From the cell containing the given text, extract its center point as (x, y) coordinate. 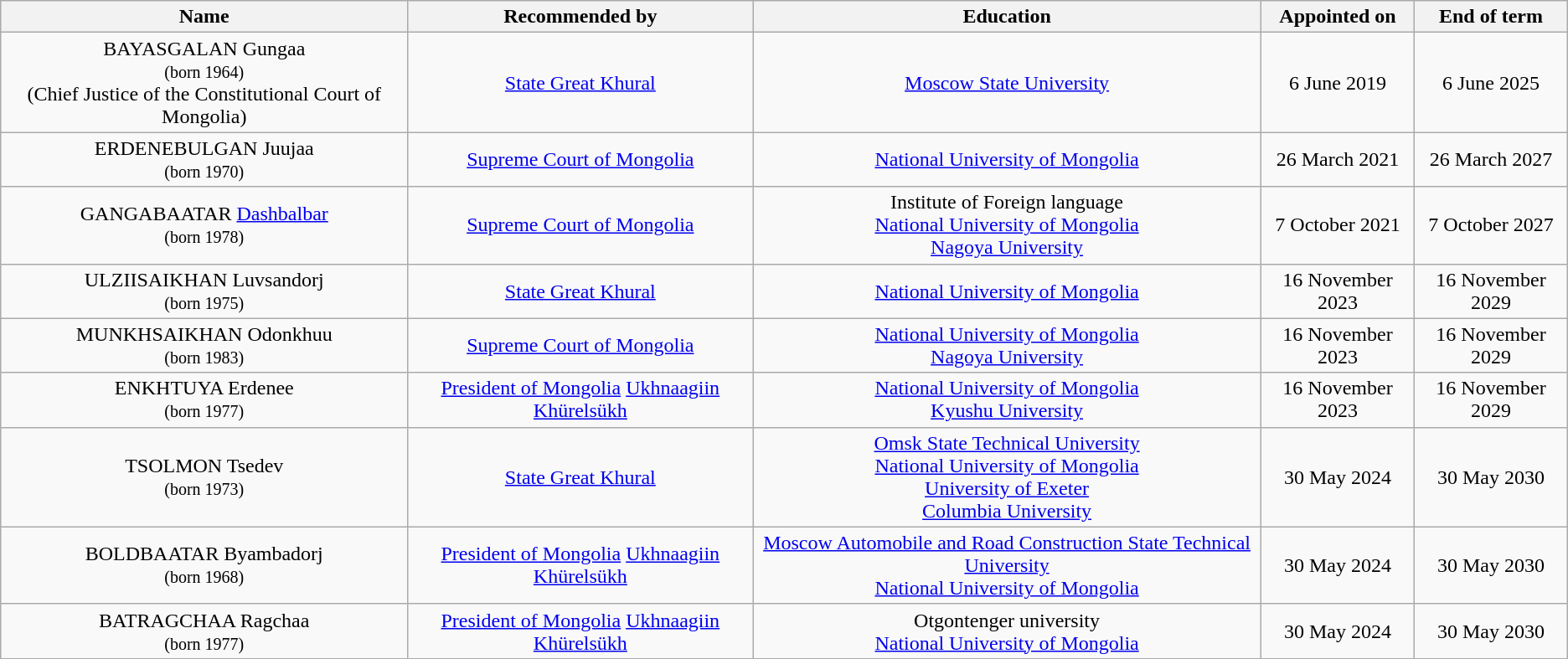
ERDENEBULGAN Juujaa(born 1970) (204, 159)
ENKHTUYA Erdenee(born 1977) (204, 400)
7 October 2027 (1491, 225)
GANGABAATAR Dashbalbar (born 1978) (204, 225)
BATRAGCHAA Ragchaa(born 1977) (204, 631)
6 June 2025 (1491, 82)
7 October 2021 (1338, 225)
TSOLMON Tsedev(born 1973) (204, 477)
National University of MongoliaNagoya University (1007, 345)
Moscow State University (1007, 82)
6 June 2019 (1338, 82)
BOLDBAATAR Byambadorj(born 1968) (204, 565)
MUNKHSAIKHAN Odonkhuu(born 1983) (204, 345)
26 March 2021 (1338, 159)
BAYASGALAN Gungaa(born 1964)(Chief Justice of the Constitutional Court of Mongolia) (204, 82)
Institute of Foreign languageNational University of MongoliaNagoya University (1007, 225)
End of term (1491, 17)
Appointed on (1338, 17)
National University of MongoliaKyushu University (1007, 400)
ULZIISAIKHAN Luvsandorj(born 1975) (204, 291)
Otgontenger universityNational University of Mongolia (1007, 631)
Name (204, 17)
Omsk State Technical UniversityNational University of MongoliaUniversity of ExeterColumbia University (1007, 477)
26 March 2027 (1491, 159)
Recommended by (580, 17)
Moscow Automobile and Road Construction State Technical UniversityNational University of Mongolia (1007, 565)
Education (1007, 17)
